Extract the [X, Y] coordinate from the center of the cell holding the provided text.  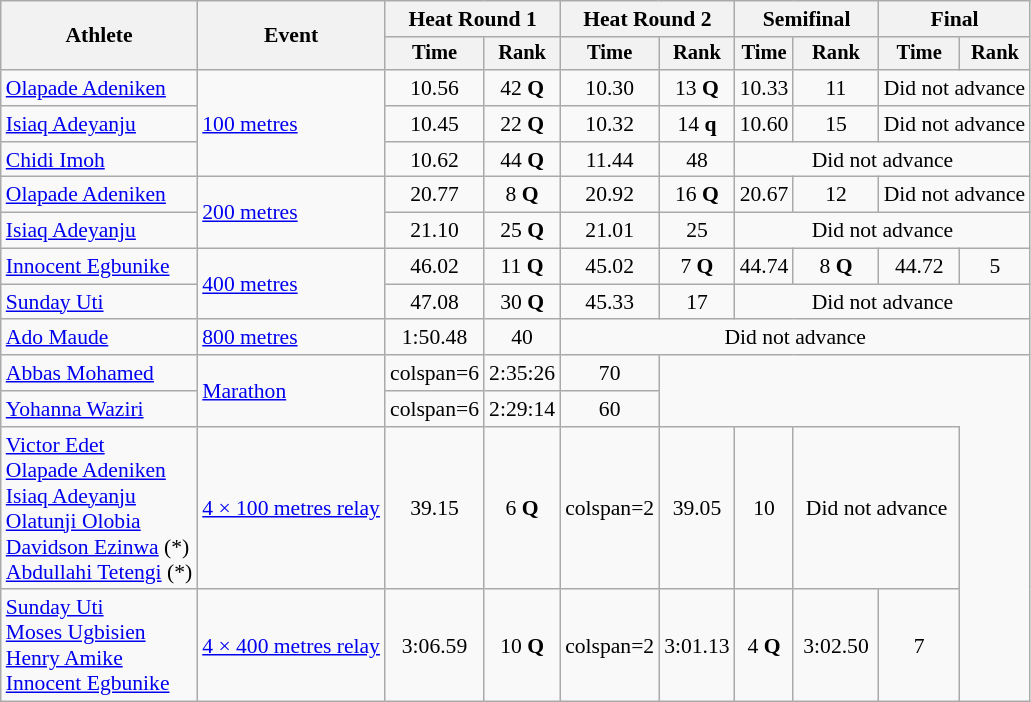
3:01.13 [696, 646]
10.56 [434, 88]
44.74 [764, 267]
20.67 [764, 195]
12 [836, 195]
25 Q [522, 231]
Chidi Imoh [99, 160]
10.60 [764, 124]
44 Q [522, 160]
4 × 400 metres relay [291, 646]
2:29:14 [522, 409]
3:06.59 [434, 646]
11 Q [522, 267]
Final [955, 19]
22 Q [522, 124]
100 metres [291, 124]
800 metres [291, 338]
Sunday UtiMoses UgbisienHenry AmikeInnocent Egbunike [99, 646]
6 Q [522, 508]
70 [610, 373]
Heat Round 1 [472, 19]
Heat Round 2 [648, 19]
21.10 [434, 231]
7 Q [696, 267]
Innocent Egbunike [99, 267]
60 [610, 409]
10 [764, 508]
46.02 [434, 267]
17 [696, 302]
10.33 [764, 88]
48 [696, 160]
44.72 [920, 267]
Abbas Mohamed [99, 373]
4 Q [764, 646]
Marathon [291, 390]
11 [836, 88]
Victor EdetOlapade AdenikenIsiaq AdeyanjuOlatunji OlobiaDavidson Ezinwa (*)Abdullahi Tetengi (*) [99, 508]
10.62 [434, 160]
14 q [696, 124]
39.15 [434, 508]
Event [291, 36]
20.77 [434, 195]
30 Q [522, 302]
10 Q [522, 646]
25 [696, 231]
Yohanna Waziri [99, 409]
200 metres [291, 212]
40 [522, 338]
1:50.48 [434, 338]
39.05 [696, 508]
5 [995, 267]
10.30 [610, 88]
45.33 [610, 302]
400 metres [291, 284]
3:02.50 [836, 646]
10.45 [434, 124]
2:35:26 [522, 373]
45.02 [610, 267]
42 Q [522, 88]
Sunday Uti [99, 302]
11.44 [610, 160]
13 Q [696, 88]
21.01 [610, 231]
Athlete [99, 36]
15 [836, 124]
Ado Maude [99, 338]
Semifinal [807, 19]
47.08 [434, 302]
16 Q [696, 195]
20.92 [610, 195]
10.32 [610, 124]
7 [920, 646]
4 × 100 metres relay [291, 508]
